Return [X, Y] of the center of cell containing provided text 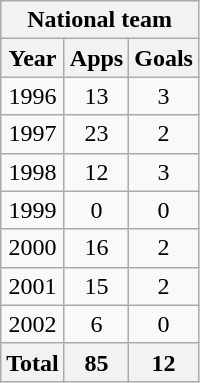
2001 [33, 286]
85 [96, 362]
Total [33, 362]
1998 [33, 172]
Year [33, 58]
6 [96, 324]
1999 [33, 210]
Apps [96, 58]
1997 [33, 134]
Goals [164, 58]
National team [100, 20]
1996 [33, 96]
23 [96, 134]
2002 [33, 324]
13 [96, 96]
16 [96, 248]
2000 [33, 248]
15 [96, 286]
